Detect which cell encompasses the target text, then output its (x, y) center coordinate. 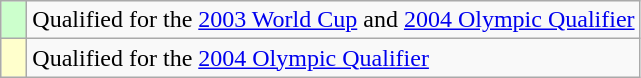
Qualified for the 2003 World Cup and 2004 Olympic Qualifier (334, 20)
Qualified for the 2004 Olympic Qualifier (334, 58)
